Find where the given text appears and provide that cell's center as (X, Y) coordinate. 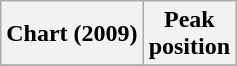
Peak position (189, 34)
Chart (2009) (72, 34)
